Search for the cell housing the specified text and yield its [X, Y] center coordinate. 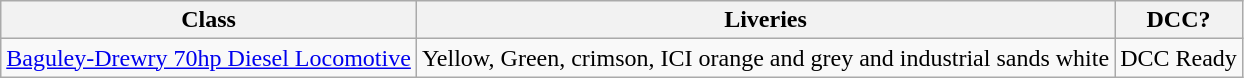
Baguley-Drewry 70hp Diesel Locomotive [209, 58]
DCC Ready [1179, 58]
Class [209, 20]
Liveries [765, 20]
DCC? [1179, 20]
Yellow, Green, crimson, ICI orange and grey and industrial sands white [765, 58]
